Provide the [x, y] coordinate of the cell's center where the given text is located.  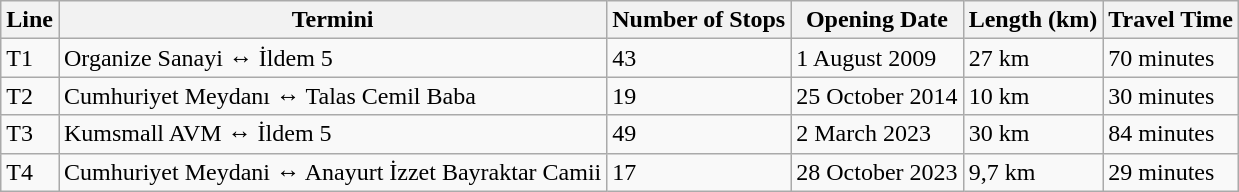
Cumhuriyet Meydani ↔ Anayurt İzzet Bayraktar Camii [332, 172]
84 minutes [1171, 134]
9,7 km [1033, 172]
25 October 2014 [877, 96]
Number of Stops [699, 20]
27 km [1033, 58]
29 minutes [1171, 172]
Travel Time [1171, 20]
T1 [30, 58]
Kumsmall AVM ↔ İldem 5 [332, 134]
T3 [30, 134]
Length (km) [1033, 20]
Termini [332, 20]
Opening Date [877, 20]
10 km [1033, 96]
70 minutes [1171, 58]
T4 [30, 172]
T2 [30, 96]
2 March 2023 [877, 134]
Organize Sanayi ↔ İldem 5 [332, 58]
19 [699, 96]
Line [30, 20]
30 km [1033, 134]
17 [699, 172]
Cumhuriyet Meydanı ↔ Talas Cemil Baba [332, 96]
49 [699, 134]
28 October 2023 [877, 172]
43 [699, 58]
30 minutes [1171, 96]
1 August 2009 [877, 58]
